Determine the [X, Y] coordinate at the center of the cell enclosing the given text.  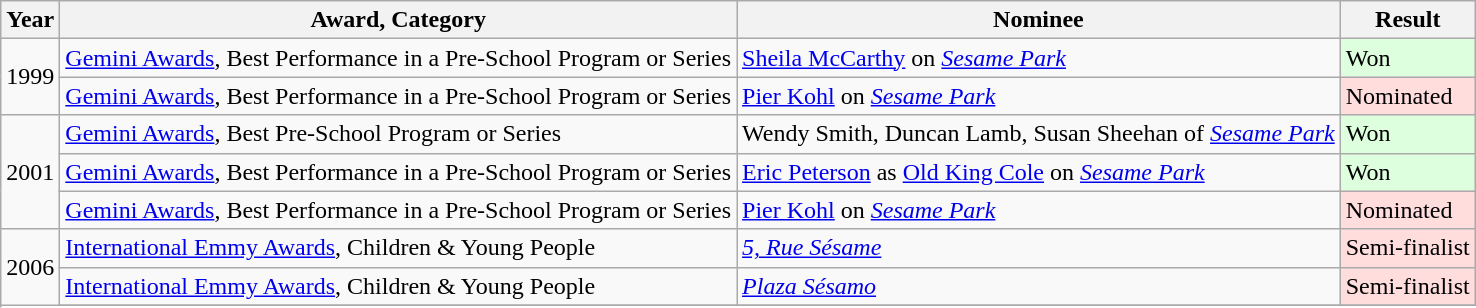
Sheila McCarthy on Sesame Park [1039, 58]
Wendy Smith, Duncan Lamb, Susan Sheehan of Sesame Park [1039, 134]
Award, Category [398, 20]
2006 [30, 267]
Plaza Sésamo [1039, 286]
Result [1408, 20]
Gemini Awards, Best Pre-School Program or Series [398, 134]
2001 [30, 172]
1999 [30, 77]
Year [30, 20]
Nominee [1039, 20]
5, Rue Sésame [1039, 248]
Eric Peterson as Old King Cole on Sesame Park [1039, 172]
